Identify which cell holds the provided text, then report its [X, Y] central coordinate. 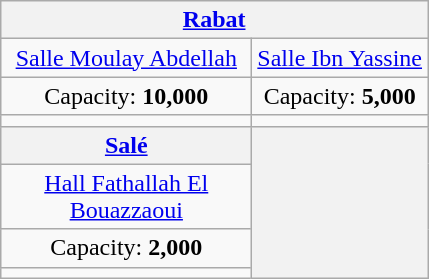
Capacity: 5,000 [340, 96]
Salle Ibn Yassine [340, 58]
Capacity: 10,000 [126, 96]
Capacity: 2,000 [126, 248]
Rabat [214, 20]
Hall Fathallah El Bouazzaoui [126, 196]
Salle Moulay Abdellah [126, 58]
Salé [126, 145]
